Capture the cell that displays the provided text and extract its (X, Y) central coordinate. 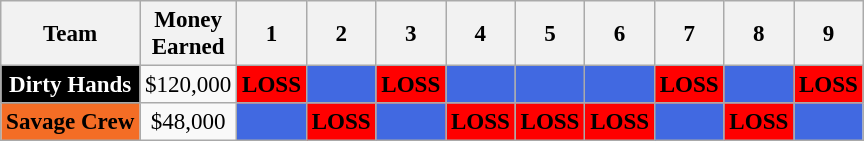
8 (759, 34)
$48,000 (188, 122)
Savage Crew (70, 122)
Dirty Hands (70, 85)
9 (829, 34)
3 (411, 34)
MoneyEarned (188, 34)
4 (481, 34)
5 (550, 34)
7 (689, 34)
$120,000 (188, 85)
1 (272, 34)
6 (620, 34)
Team (70, 34)
2 (341, 34)
